Provide the [x, y] coordinate of the cell's center where the given text is located.  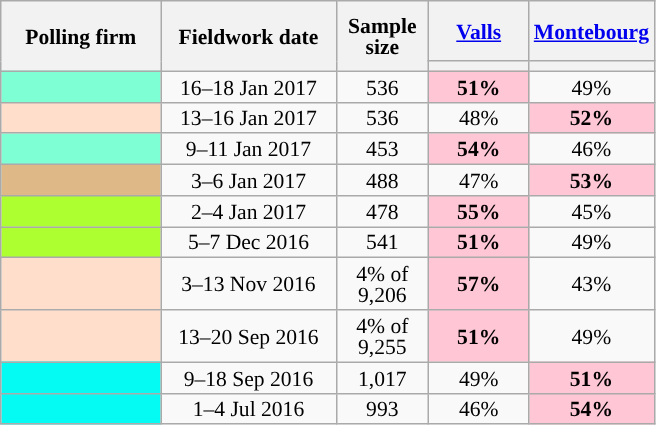
993 [382, 408]
4% of 9,255 [382, 336]
Samplesize [382, 36]
48% [479, 118]
1,017 [382, 378]
9–18 Sep 2016 [248, 378]
488 [382, 180]
47% [479, 180]
43% [592, 284]
541 [382, 242]
453 [382, 150]
Valls [479, 31]
478 [382, 212]
53% [592, 180]
Polling firm [81, 36]
2–4 Jan 2017 [248, 212]
13–16 Jan 2017 [248, 118]
13–20 Sep 2016 [248, 336]
57% [479, 284]
3–13 Nov 2016 [248, 284]
Montebourg [592, 31]
5–7 Dec 2016 [248, 242]
1–4 Jul 2016 [248, 408]
9–11 Jan 2017 [248, 150]
3–6 Jan 2017 [248, 180]
55% [479, 212]
16–18 Jan 2017 [248, 86]
45% [592, 212]
Fieldwork date [248, 36]
52% [592, 118]
4% of 9,206 [382, 284]
